Capture the cell that displays the provided text and extract its (X, Y) central coordinate. 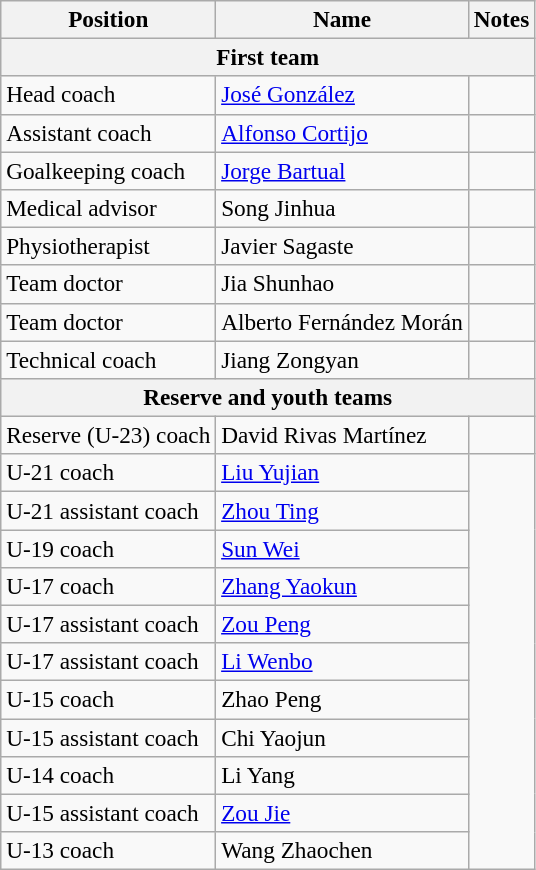
Zhang Yaokun (342, 586)
U-21 coach (108, 473)
Notes (501, 19)
Wang Zhaochen (342, 850)
U-14 coach (108, 775)
Chi Yaojun (342, 737)
Li Wenbo (342, 662)
Liu Yujian (342, 473)
Zou Peng (342, 624)
Assistant coach (108, 133)
Alberto Fernández Morán (342, 322)
Reserve (U-23) coach (108, 435)
Song Jinhua (342, 208)
Technical coach (108, 359)
U-19 coach (108, 548)
José González (342, 95)
Position (108, 19)
Zhao Peng (342, 699)
David Rivas Martínez (342, 435)
Head coach (108, 95)
Reserve and youth teams (268, 397)
U-17 coach (108, 586)
First team (268, 57)
U-15 coach (108, 699)
Zou Jie (342, 813)
Javier Sagaste (342, 246)
Medical advisor (108, 208)
Jia Shunhao (342, 284)
Physiotherapist (108, 246)
U-21 assistant coach (108, 510)
Zhou Ting (342, 510)
Jorge Bartual (342, 170)
Goalkeeping coach (108, 170)
Alfonso Cortijo (342, 133)
Sun Wei (342, 548)
Li Yang (342, 775)
Jiang Zongyan (342, 359)
U-13 coach (108, 850)
Name (342, 19)
